Return the (x, y) coordinate for the center point of the cell that contains the specified text.  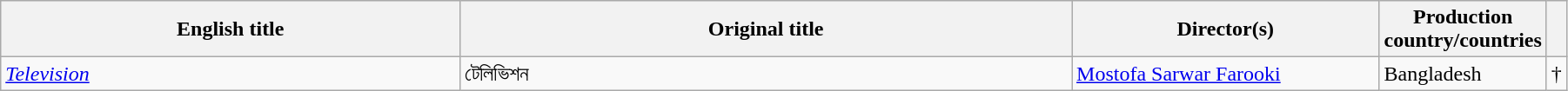
Production country/countries (1463, 29)
Bangladesh (1463, 74)
Original title (766, 29)
Mostofa Sarwar Farooki (1225, 74)
English title (231, 29)
Television (231, 74)
† (1556, 74)
Director(s) (1225, 29)
টেলিভিশন (766, 74)
